Return the (X, Y) coordinate for the center point of the cell that contains the specified text.  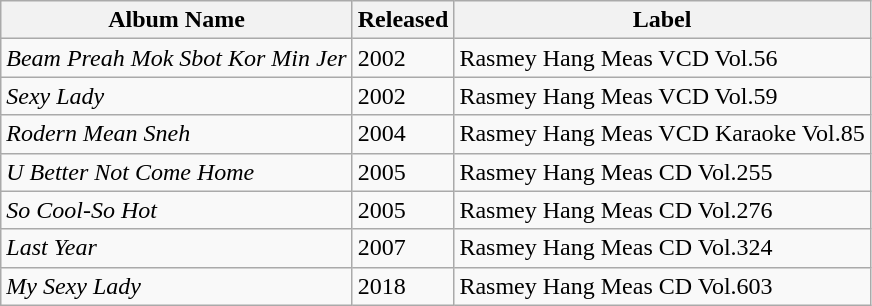
Album Name (176, 20)
U Better Not Come Home (176, 172)
Rasmey Hang Meas CD Vol.276 (662, 210)
2018 (403, 286)
Rasmey Hang Meas CD Vol.324 (662, 248)
2004 (403, 134)
Sexy Lady (176, 96)
Beam Preah Mok Sbot Kor Min Jer (176, 58)
Rasmey Hang Meas VCD Vol.59 (662, 96)
Last Year (176, 248)
Rasmey Hang Meas VCD Karaoke Vol.85 (662, 134)
My Sexy Lady (176, 286)
Rasmey Hang Meas CD Vol.603 (662, 286)
2007 (403, 248)
Rodern Mean Sneh (176, 134)
So Cool-So Hot (176, 210)
Released (403, 20)
Rasmey Hang Meas CD Vol.255 (662, 172)
Label (662, 20)
Rasmey Hang Meas VCD Vol.56 (662, 58)
